Locate the cell with the specified text and output its (X, Y) center coordinate. 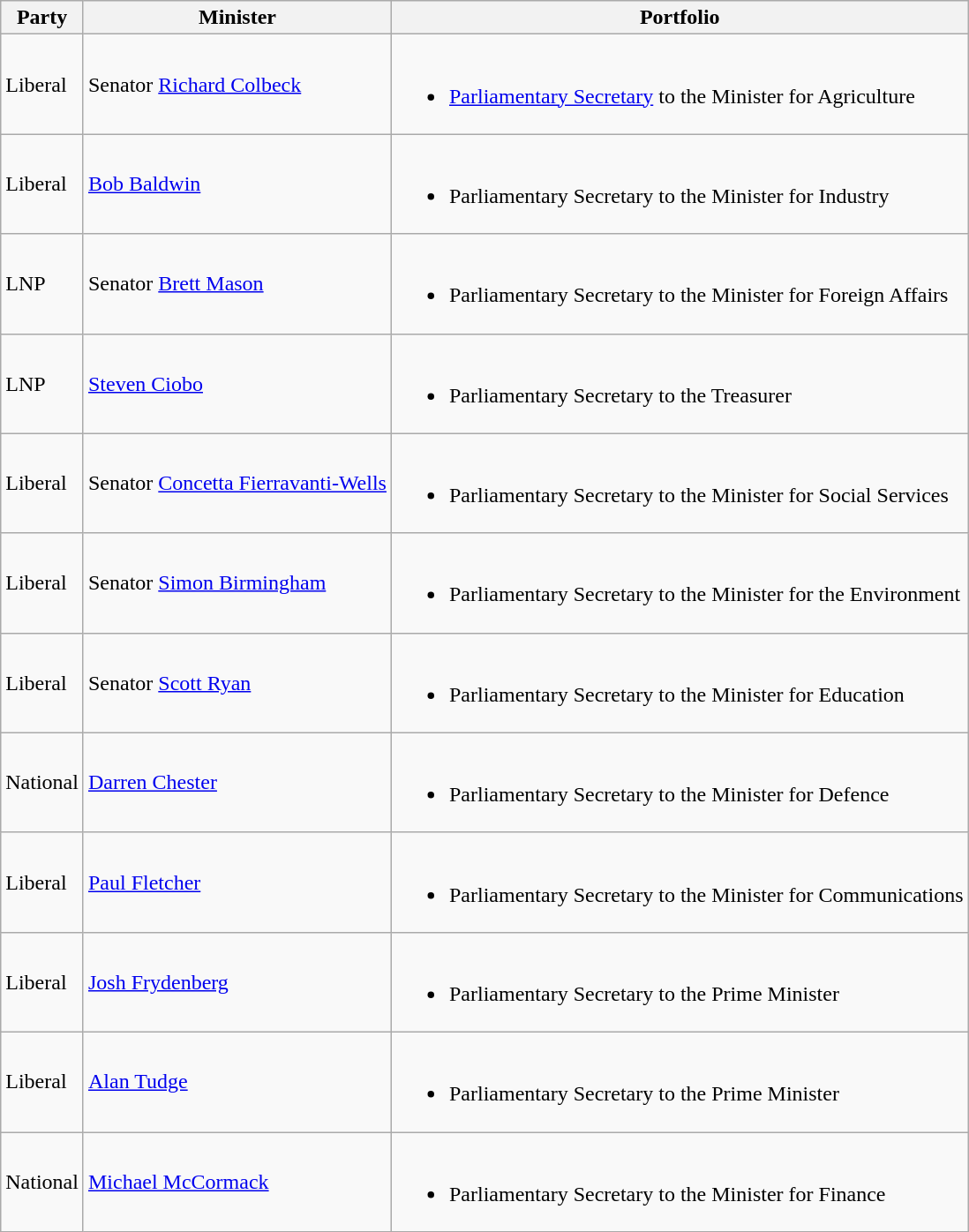
Senator Richard Colbeck (237, 85)
Michael McCormack (237, 1181)
Senator Brett Mason (237, 284)
Bob Baldwin (237, 184)
Minister (237, 18)
Parliamentary Secretary to the Minister for the Environment (680, 582)
Portfolio (680, 18)
Senator Concetta Fierravanti-Wells (237, 484)
Parliamentary Secretary to the Minister for Communications (680, 883)
Parliamentary Secretary to the Minister for Industry (680, 184)
Steven Ciobo (237, 383)
Party (42, 18)
Parliamentary Secretary to the Minister for Education (680, 683)
Senator Simon Birmingham (237, 582)
Parliamentary Secretary to the Minister for Social Services (680, 484)
Parliamentary Secretary to the Minister for Foreign Affairs (680, 284)
Darren Chester (237, 782)
Josh Frydenberg (237, 981)
Senator Scott Ryan (237, 683)
Alan Tudge (237, 1082)
Paul Fletcher (237, 883)
Parliamentary Secretary to the Minister for Defence (680, 782)
Parliamentary Secretary to the Minister for Finance (680, 1181)
Parliamentary Secretary to the Minister for Agriculture (680, 85)
Parliamentary Secretary to the Treasurer (680, 383)
